Capture the cell that displays the provided text and extract its [x, y] central coordinate. 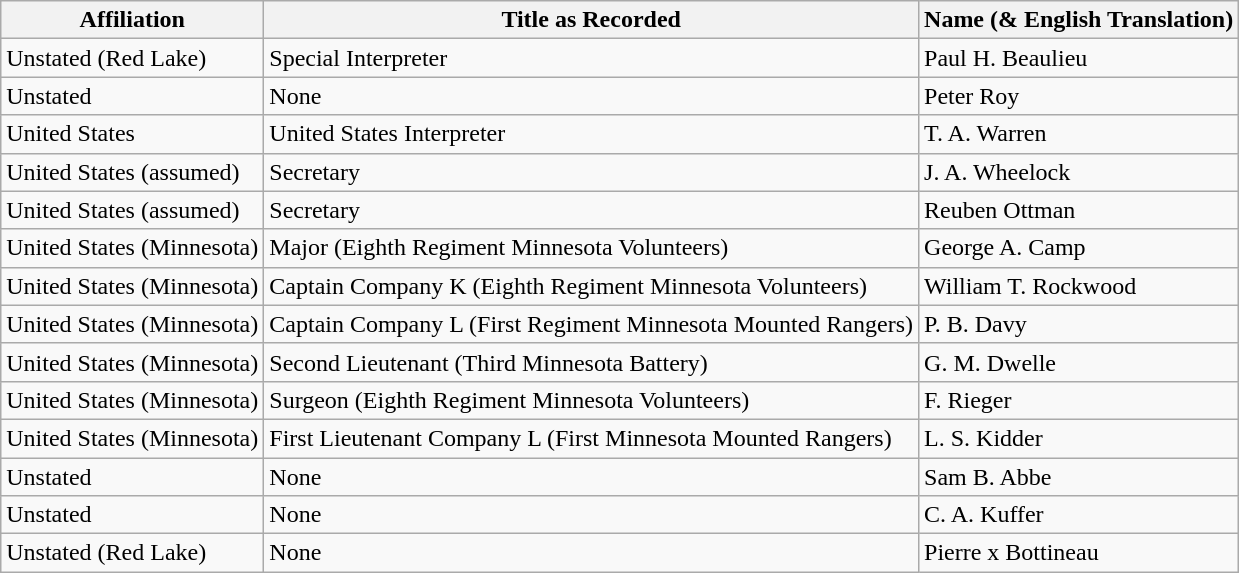
L. S. Kidder [1079, 438]
T. A. Warren [1079, 134]
Sam B. Abbe [1079, 477]
P. B. Davy [1079, 324]
Affiliation [132, 20]
Major (Eighth Regiment Minnesota Volunteers) [592, 248]
Captain Company K (Eighth Regiment Minnesota Volunteers) [592, 286]
Surgeon (Eighth Regiment Minnesota Volunteers) [592, 400]
William T. Rockwood [1079, 286]
Special Interpreter [592, 58]
Pierre x Bottineau [1079, 553]
Peter Roy [1079, 96]
Second Lieutenant (Third Minnesota Battery) [592, 362]
United States [132, 134]
George A. Camp [1079, 248]
Reuben Ottman [1079, 210]
F. Rieger [1079, 400]
First Lieutenant Company L (First Minnesota Mounted Rangers) [592, 438]
J. A. Wheelock [1079, 172]
United States Interpreter [592, 134]
Paul H. Beaulieu [1079, 58]
Captain Company L (First Regiment Minnesota Mounted Rangers) [592, 324]
Name (& English Translation) [1079, 20]
G. M. Dwelle [1079, 362]
Title as Recorded [592, 20]
C. A. Kuffer [1079, 515]
